Return the (X, Y) coordinate for the center point of the cell that contains the specified text.  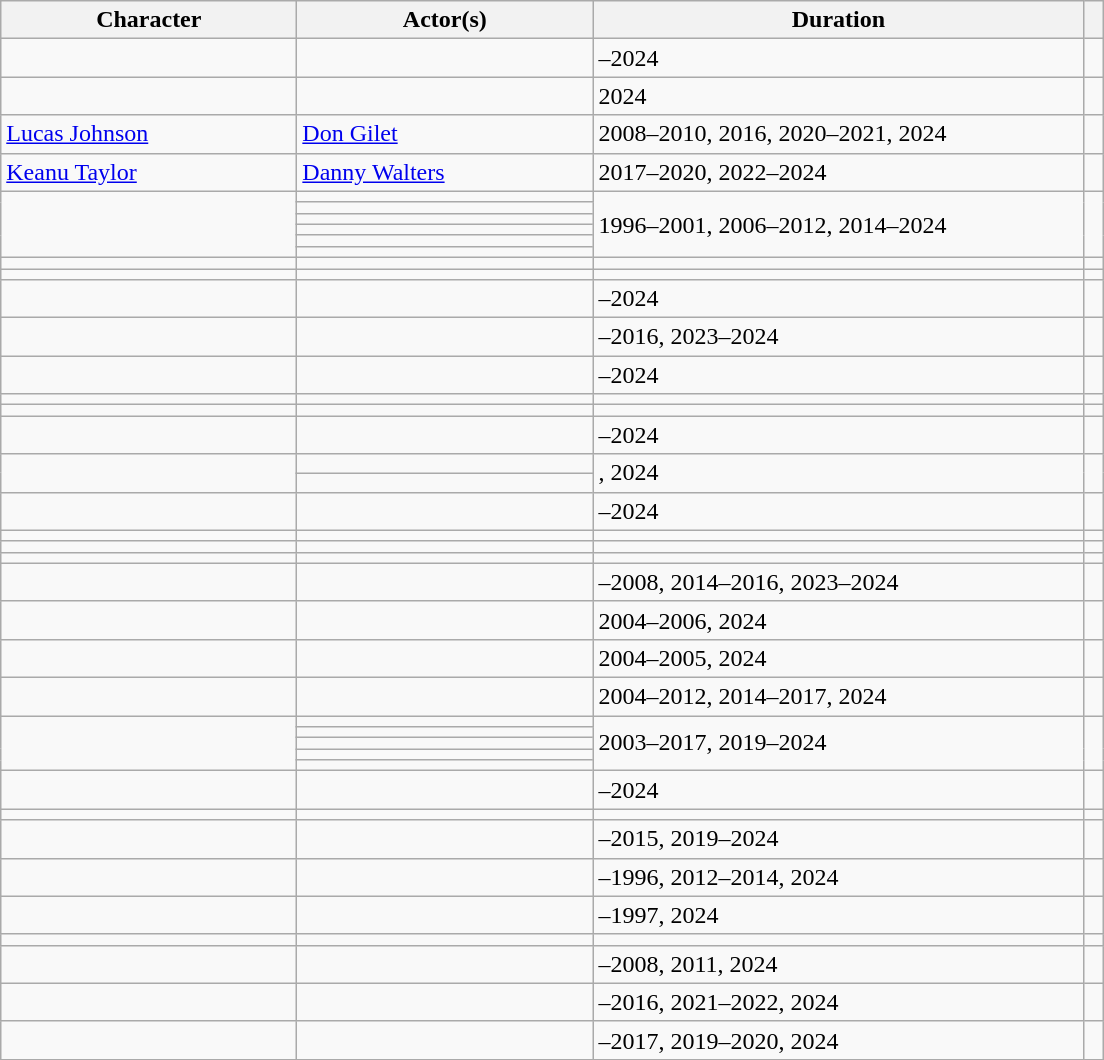
2004–2005, 2024 (838, 658)
–2008, 2011, 2024 (838, 964)
Character (149, 20)
–2016, 2023–2024 (838, 337)
Don Gilet (445, 134)
–2016, 2021–2022, 2024 (838, 1002)
2017–2020, 2022–2024 (838, 172)
2004–2006, 2024 (838, 620)
–2017, 2019–2020, 2024 (838, 1040)
2024 (838, 96)
–1997, 2024 (838, 915)
Duration (838, 20)
2008–2010, 2016, 2020–2021, 2024 (838, 134)
2003–2017, 2019–2024 (838, 744)
1996–2001, 2006–2012, 2014–2024 (838, 224)
, 2024 (838, 473)
2004–2012, 2014–2017, 2024 (838, 696)
Keanu Taylor (149, 172)
Actor(s) (445, 20)
Lucas Johnson (149, 134)
Danny Walters (445, 172)
–2015, 2019–2024 (838, 839)
–1996, 2012–2014, 2024 (838, 877)
–2008, 2014–2016, 2023–2024 (838, 582)
